Extract the (x, y) coordinate from the center of the cell holding the provided text.  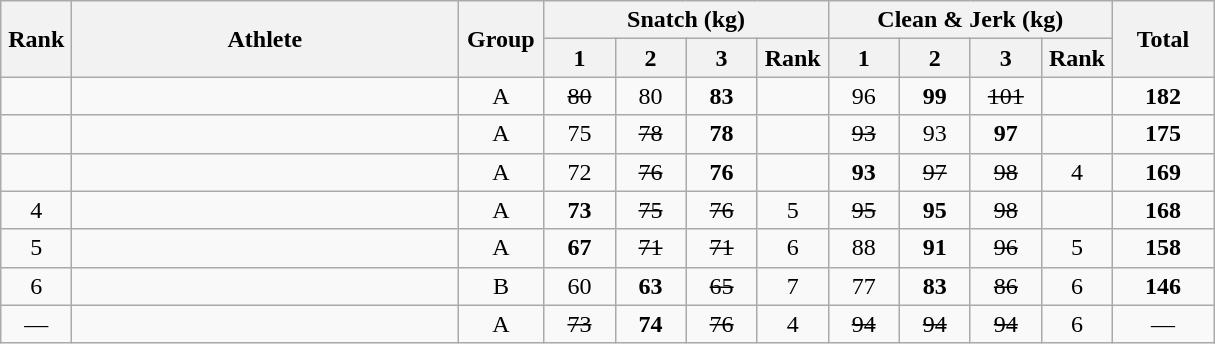
158 (1162, 248)
101 (1006, 96)
91 (934, 248)
74 (650, 324)
Group (501, 39)
77 (864, 286)
72 (580, 172)
182 (1162, 96)
Clean & Jerk (kg) (970, 20)
7 (792, 286)
168 (1162, 210)
B (501, 286)
146 (1162, 286)
65 (722, 286)
67 (580, 248)
86 (1006, 286)
169 (1162, 172)
60 (580, 286)
Athlete (265, 39)
Snatch (kg) (686, 20)
88 (864, 248)
175 (1162, 134)
99 (934, 96)
63 (650, 286)
Total (1162, 39)
